Identify which cell holds the provided text, then report its [X, Y] central coordinate. 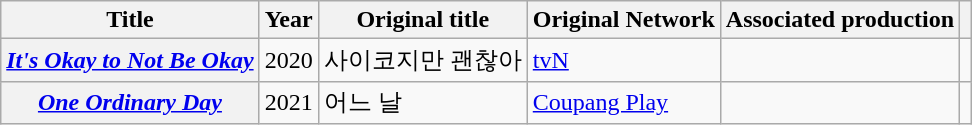
Year [288, 20]
어느 날 [422, 102]
사이코지만 괜찮아 [422, 60]
Original title [422, 20]
One Ordinary Day [130, 102]
It's Okay to Not Be Okay [130, 60]
Coupang Play [624, 102]
Associated production [840, 20]
tvN [624, 60]
2020 [288, 60]
Title [130, 20]
2021 [288, 102]
Original Network [624, 20]
